Return the [X, Y] coordinate for the center point of the cell that contains the specified text.  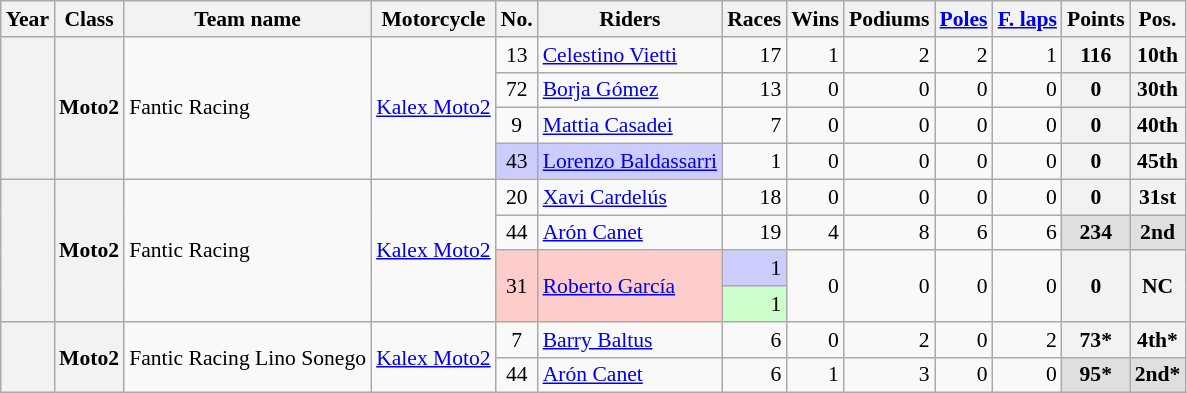
3 [890, 375]
Poles [963, 19]
Team name [248, 19]
Year [28, 19]
2nd [1158, 233]
Riders [630, 19]
30th [1158, 90]
Podiums [890, 19]
45th [1158, 162]
Pos. [1158, 19]
116 [1096, 55]
Fantic Racing Lino Sonego [248, 358]
10th [1158, 55]
Motorcycle [434, 19]
95* [1096, 375]
NC [1158, 286]
4 [815, 233]
Lorenzo Baldassarri [630, 162]
20 [517, 197]
Points [1096, 19]
40th [1158, 126]
Wins [815, 19]
31 [517, 286]
234 [1096, 233]
2nd* [1158, 375]
F. laps [1028, 19]
9 [517, 126]
72 [517, 90]
18 [754, 197]
17 [754, 55]
4th* [1158, 340]
31st [1158, 197]
Roberto García [630, 286]
Celestino Vietti [630, 55]
Class [89, 19]
Mattia Casadei [630, 126]
Xavi Cardelús [630, 197]
Barry Baltus [630, 340]
19 [754, 233]
73* [1096, 340]
8 [890, 233]
Borja Gómez [630, 90]
Races [754, 19]
43 [517, 162]
No. [517, 19]
